Pinpoint the cell where the given text exists, returning its [x, y] midpoint coordinate. 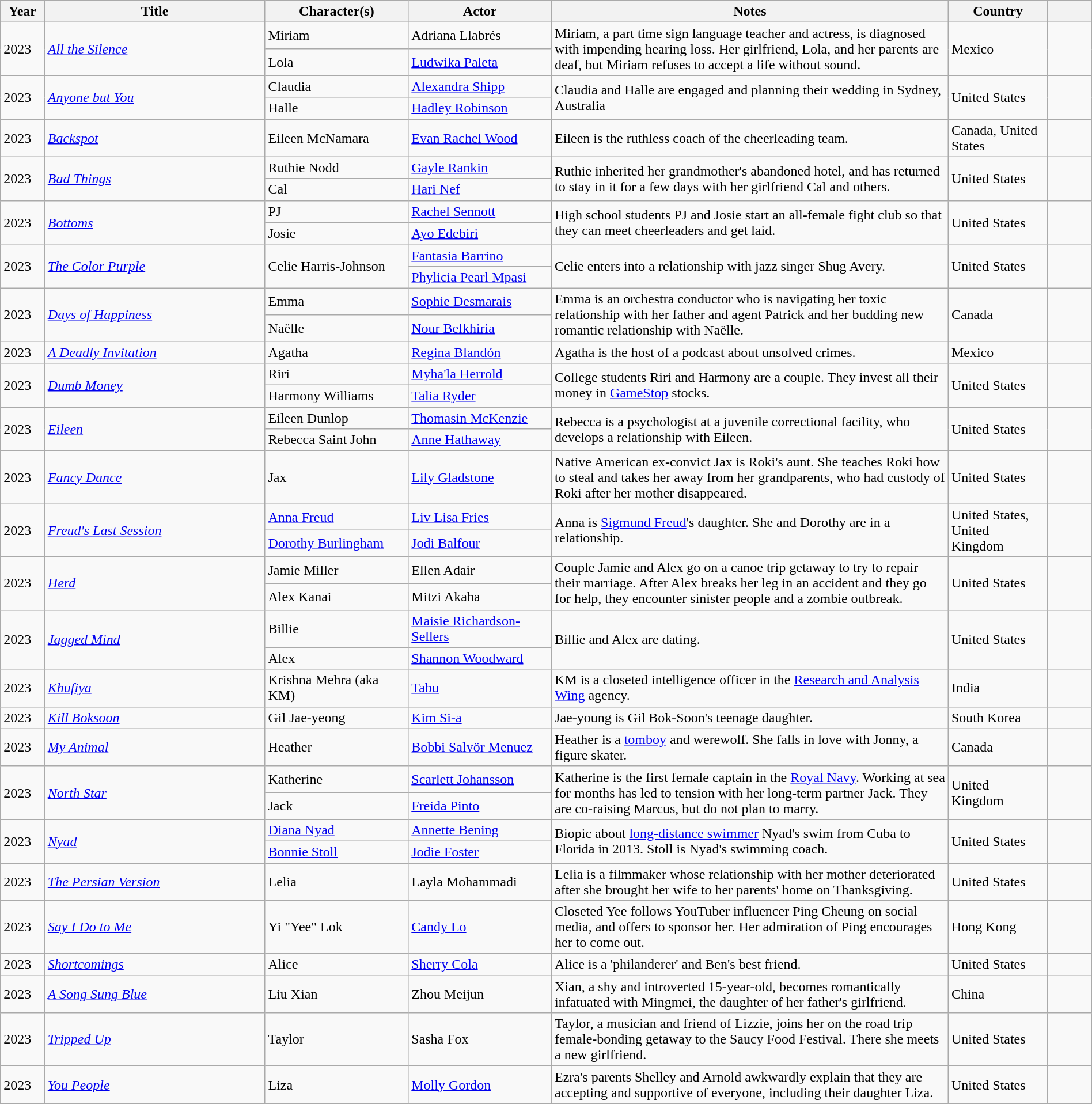
Lelia is a filmmaker whose relationship with her mother deteriorated after she brought her wife to her parents' home on Thanksgiving. [750, 881]
Alice is a 'philanderer' and Ben's best friend. [750, 965]
Phylicia Pearl Mpasi [480, 277]
United States, United Kingdom [998, 530]
Anna Freud [336, 517]
Tabu [480, 688]
College students Riri and Harmony are a couple. They invest all their money in GameStop stocks. [750, 385]
Naëlle [336, 328]
Khufiya [154, 688]
Heather [336, 748]
Country [998, 12]
Ruthie inherited her grandmother's abandoned hotel, and has returned to stay in it for a few days with her girlfriend Cal and others. [750, 179]
Jagged Mind [154, 639]
Eileen [154, 429]
Regina Blandón [480, 352]
Character(s) [336, 12]
Zhou Meijun [480, 994]
Herd [154, 583]
Billie [336, 629]
The Persian Version [154, 881]
United Kingdom [998, 792]
Kim Si-a [480, 718]
Molly Gordon [480, 1085]
Ezra's parents Shelley and Arnold awkwardly explain that they are accepting and supportive of everyone, including their daughter Liza. [750, 1085]
Jax [336, 477]
Kill Boksoon [154, 718]
Annette Bening [480, 830]
Eileen Dunlop [336, 418]
Adriana Llabrés [480, 36]
Gil Jae-yeong [336, 718]
My Animal [154, 748]
Shannon Woodward [480, 658]
PJ [336, 211]
Halle [336, 108]
Riri [336, 374]
You People [154, 1085]
Freida Pinto [480, 806]
Shortcomings [154, 965]
Ruthie Nodd [336, 168]
Xian, a shy and introverted 15-year-old, becomes romantically infatuated with Mingmei, the daughter of her father's girlfriend. [750, 994]
Year [23, 12]
Billie and Alex are dating. [750, 639]
Alex Kanai [336, 597]
A Deadly Invitation [154, 352]
Miriam [336, 36]
Sasha Fox [480, 1039]
Hari Nef [480, 189]
Biopic about long-distance swimmer Nyad's swim from Cuba to Florida in 2013. Stoll is Nyad's swimming coach. [750, 841]
Dorothy Burlingham [336, 544]
Anne Hathaway [480, 440]
Bonnie Stoll [336, 852]
Talia Ryder [480, 396]
Ellen Adair [480, 570]
Agatha [336, 352]
Closeted Yee follows YouTuber influencer Ping Cheung on social media, and offers to sponsor her. Her admiration of Ping encourages her to come out. [750, 927]
Canada, United States [998, 138]
Rebecca Saint John [336, 440]
Alexandra Shipp [480, 86]
Jamie Miller [336, 570]
Jack [336, 806]
Celie Harris-Johnson [336, 266]
Hadley Robinson [480, 108]
Heather is a tomboy and werewolf. She falls in love with Jonny, a figure skater. [750, 748]
Bad Things [154, 179]
Claudia and Halle are engaged and planning their wedding in Sydney, Australia [750, 97]
KM is a closeted intelligence officer in the Research and Analysis Wing agency. [750, 688]
Liza [336, 1085]
Josie [336, 233]
Maisie Richardson-Sellers [480, 629]
All the Silence [154, 49]
Title [154, 12]
Eileen McNamara [336, 138]
Anna is Sigmund Freud's daughter. She and Dorothy are in a relationship. [750, 530]
The Color Purple [154, 266]
Jodie Foster [480, 852]
Jodi Balfour [480, 544]
Layla Mohammadi [480, 881]
Alice [336, 965]
North Star [154, 792]
Fancy Dance [154, 477]
Alex [336, 658]
Lily Gladstone [480, 477]
Diana Nyad [336, 830]
Actor [480, 12]
South Korea [998, 718]
Notes [750, 12]
India [998, 688]
Jae-young is Gil Bok-Soon's teenage daughter. [750, 718]
Anyone but You [154, 97]
Taylor [336, 1039]
Dumb Money [154, 385]
Ludwika Paleta [480, 62]
Sherry Cola [480, 965]
Liu Xian [336, 994]
Yi "Yee" Lok [336, 927]
Say I Do to Me [154, 927]
Bobbi Salvör Menuez [480, 748]
Thomasin McKenzie [480, 418]
Nour Belkhiria [480, 328]
Mitzi Akaha [480, 597]
Candy Lo [480, 927]
Evan Rachel Wood [480, 138]
Celie enters into a relationship with jazz singer Shug Avery. [750, 266]
Lelia [336, 881]
Rachel Sennott [480, 211]
Liv Lisa Fries [480, 517]
Myha'la Herrold [480, 374]
A Song Sung Blue [154, 994]
Freud's Last Session [154, 530]
Rebecca is a psychologist at a juvenile correctional facility, who develops a relationship with Eileen. [750, 429]
Cal [336, 189]
Tripped Up [154, 1039]
Fantasia Barrino [480, 255]
Claudia [336, 86]
China [998, 994]
Nyad [154, 841]
Backspot [154, 138]
Ayo Edebiri [480, 233]
Gayle Rankin [480, 168]
High school students PJ and Josie start an all-female fight club so that they can meet cheerleaders and get laid. [750, 222]
Agatha is the host of a podcast about unsolved crimes. [750, 352]
Lola [336, 62]
Harmony Williams [336, 396]
Days of Happiness [154, 314]
Emma [336, 301]
Hong Kong [998, 927]
Sophie Desmarais [480, 301]
Bottoms [154, 222]
Katherine [336, 779]
Krishna Mehra (aka KM) [336, 688]
Scarlett Johansson [480, 779]
Eileen is the ruthless coach of the cheerleading team. [750, 138]
